Return (X, Y) of the center of cell containing provided text 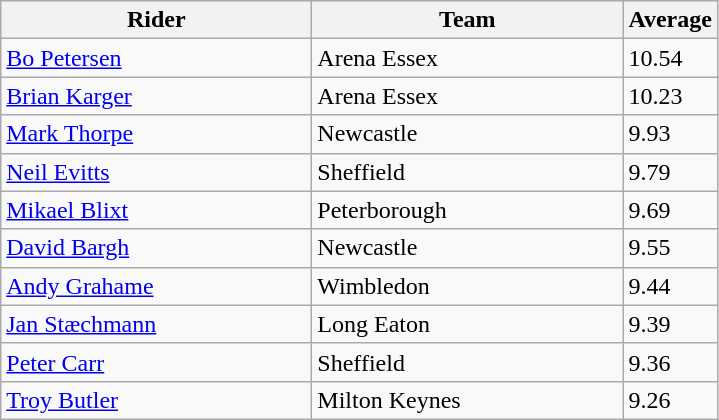
Mikael Blixt (156, 210)
Average (670, 20)
9.44 (670, 286)
9.55 (670, 248)
9.26 (670, 400)
9.39 (670, 324)
Neil Evitts (156, 172)
Peter Carr (156, 362)
Troy Butler (156, 400)
9.69 (670, 210)
Andy Grahame (156, 286)
10.23 (670, 96)
Team (468, 20)
Wimbledon (468, 286)
Jan Stæchmann (156, 324)
Mark Thorpe (156, 134)
10.54 (670, 58)
9.36 (670, 362)
Bo Petersen (156, 58)
Milton Keynes (468, 400)
Brian Karger (156, 96)
David Bargh (156, 248)
Long Eaton (468, 324)
Rider (156, 20)
Peterborough (468, 210)
9.79 (670, 172)
9.93 (670, 134)
